Return the (x, y) coordinate for the center point of the cell that contains the specified text.  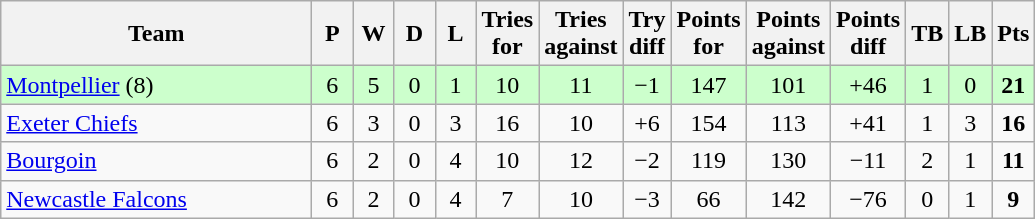
142 (788, 199)
−11 (868, 161)
Exeter Chiefs (156, 123)
D (414, 34)
P (332, 34)
Try diff (647, 34)
L (456, 34)
66 (708, 199)
Tries for (508, 34)
7 (508, 199)
+41 (868, 123)
130 (788, 161)
119 (708, 161)
−2 (647, 161)
113 (788, 123)
21 (1014, 85)
TB (928, 34)
−3 (647, 199)
Newcastle Falcons (156, 199)
154 (708, 123)
Montpellier (8) (156, 85)
12 (581, 161)
Bourgoin (156, 161)
Tries against (581, 34)
−76 (868, 199)
+46 (868, 85)
147 (708, 85)
5 (374, 85)
Points for (708, 34)
101 (788, 85)
−1 (647, 85)
Team (156, 34)
LB (970, 34)
Points diff (868, 34)
+6 (647, 123)
9 (1014, 199)
Pts (1014, 34)
W (374, 34)
Points against (788, 34)
